Find where the given text appears and provide that cell's center as (x, y) coordinate. 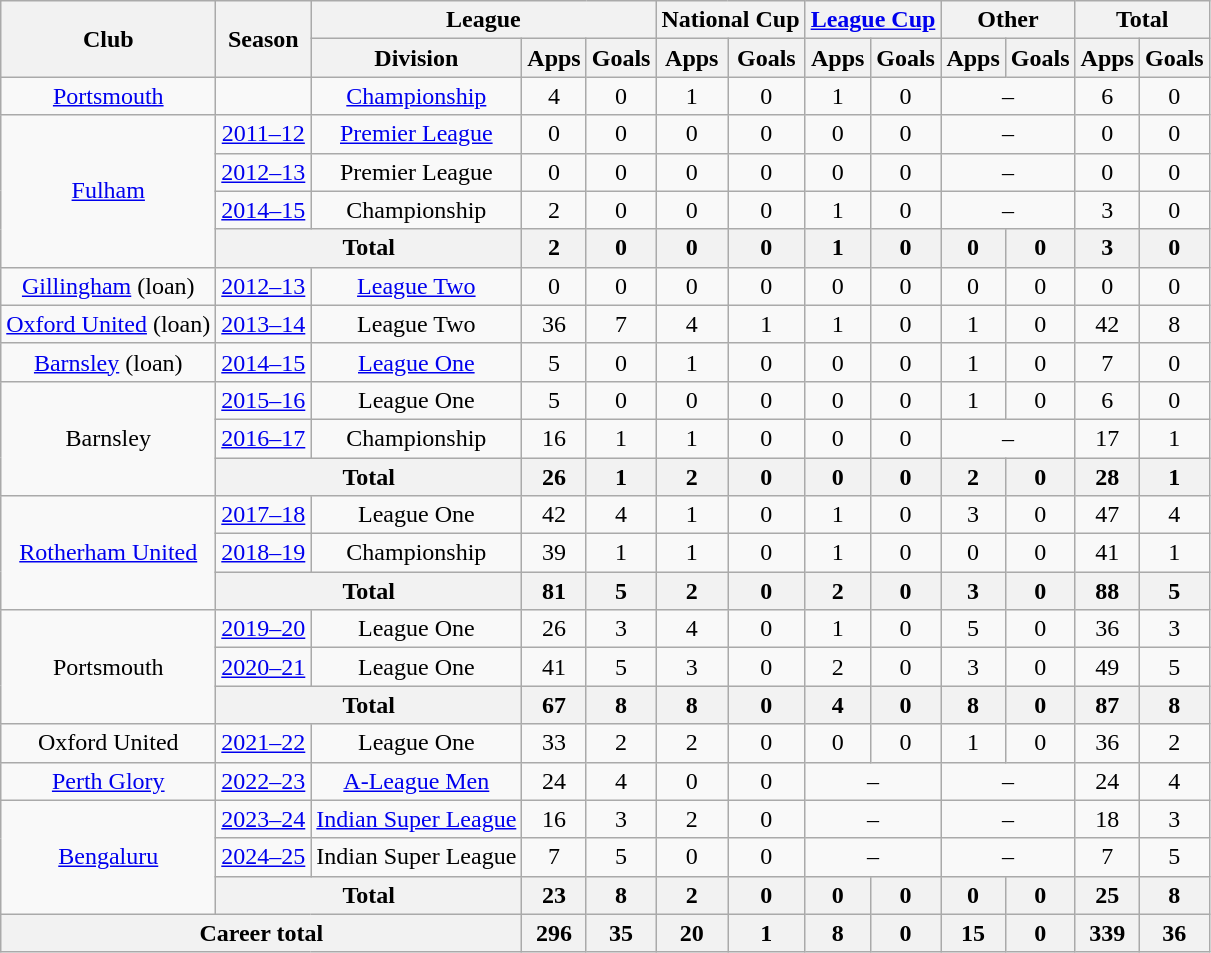
Oxford United (loan) (108, 324)
League (484, 20)
Fulham (108, 191)
23 (554, 895)
Other (1008, 20)
Division (416, 58)
League Cup (873, 20)
2021–22 (264, 743)
81 (554, 591)
2013–14 (264, 324)
National Cup (730, 20)
Perth Glory (108, 781)
35 (621, 933)
Season (264, 39)
A-League Men (416, 781)
49 (1107, 667)
2018–19 (264, 553)
87 (1107, 705)
Career total (262, 933)
2023–24 (264, 819)
2022–23 (264, 781)
20 (692, 933)
2020–21 (264, 667)
33 (554, 743)
2017–18 (264, 515)
2011–12 (264, 134)
Barnsley (loan) (108, 362)
Rotherham United (108, 553)
2015–16 (264, 400)
Club (108, 39)
2024–25 (264, 857)
339 (1107, 933)
88 (1107, 591)
296 (554, 933)
67 (554, 705)
Oxford United (108, 743)
Barnsley (108, 438)
18 (1107, 819)
2019–20 (264, 629)
39 (554, 553)
17 (1107, 438)
47 (1107, 515)
25 (1107, 895)
15 (973, 933)
Gillingham (loan) (108, 286)
Bengaluru (108, 857)
28 (1107, 477)
2016–17 (264, 438)
